From the cell containing the given text, extract its center point as [X, Y] coordinate. 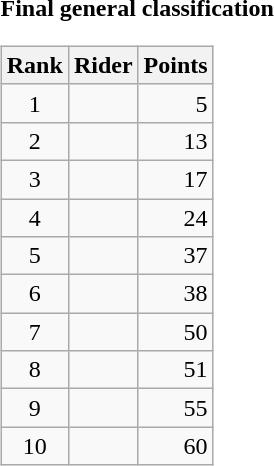
50 [176, 332]
55 [176, 408]
7 [34, 332]
Rank [34, 65]
60 [176, 446]
Rider [103, 65]
37 [176, 256]
2 [34, 141]
1 [34, 103]
10 [34, 446]
9 [34, 408]
13 [176, 141]
8 [34, 370]
24 [176, 217]
Points [176, 65]
6 [34, 294]
4 [34, 217]
3 [34, 179]
17 [176, 179]
51 [176, 370]
38 [176, 294]
